Pinpoint the cell where the given text exists, returning its [x, y] midpoint coordinate. 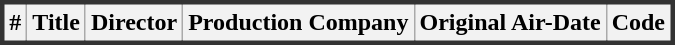
Director [134, 22]
Production Company [298, 22]
# [14, 22]
Code [639, 22]
Original Air-Date [510, 22]
Title [56, 22]
